Identify which cell holds the provided text, then report its [x, y] central coordinate. 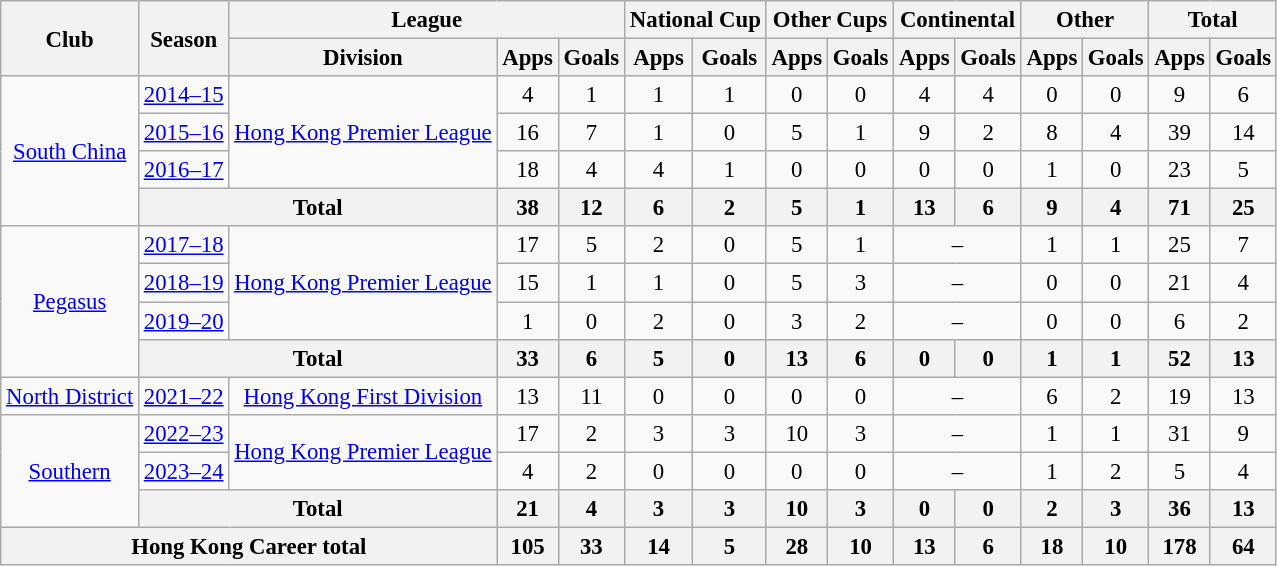
Continental [958, 20]
2018–19 [184, 283]
2022–23 [184, 433]
Other [1085, 20]
2015–16 [184, 133]
64 [1243, 546]
Division [363, 58]
North District [70, 396]
Other Cups [830, 20]
71 [1180, 208]
National Cup [696, 20]
League [427, 20]
12 [591, 208]
28 [796, 546]
105 [528, 546]
2014–15 [184, 95]
2017–18 [184, 245]
19 [1180, 396]
52 [1180, 358]
31 [1180, 433]
2023–24 [184, 471]
15 [528, 283]
South China [70, 151]
36 [1180, 509]
2019–20 [184, 321]
8 [1052, 133]
38 [528, 208]
16 [528, 133]
23 [1180, 170]
2016–17 [184, 170]
178 [1180, 546]
Southern [70, 470]
2021–22 [184, 396]
Season [184, 38]
11 [591, 396]
Hong Kong First Division [363, 396]
39 [1180, 133]
Pegasus [70, 301]
Club [70, 38]
Hong Kong Career total [249, 546]
